Return the (x, y) coordinate for the center point of the cell that contains the specified text.  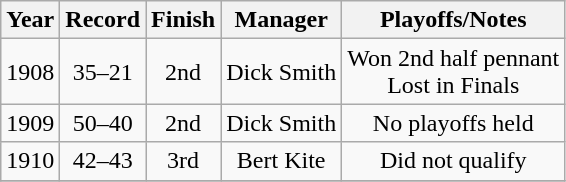
1910 (30, 161)
Playoffs/Notes (454, 20)
Did not qualify (454, 161)
1908 (30, 72)
Year (30, 20)
Won 2nd half pennantLost in Finals (454, 72)
50–40 (103, 123)
1909 (30, 123)
Bert Kite (282, 161)
42–43 (103, 161)
Finish (184, 20)
Record (103, 20)
No playoffs held (454, 123)
35–21 (103, 72)
3rd (184, 161)
Manager (282, 20)
